Identify which cell holds the provided text, then report its [x, y] central coordinate. 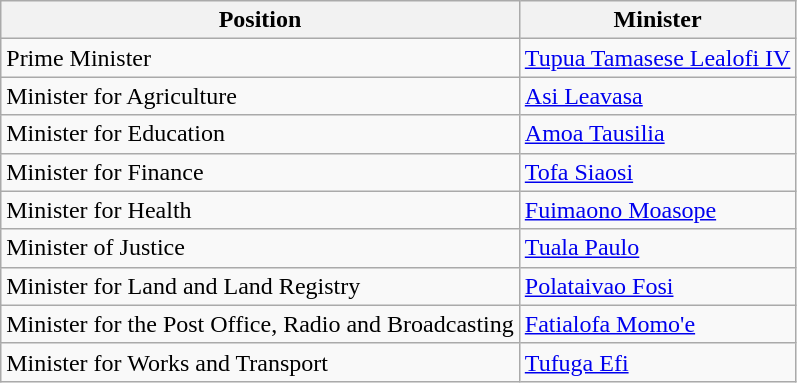
Minister for Finance [260, 172]
Position [260, 20]
Tofa Siaosi [658, 172]
Minister for Health [260, 210]
Minister for Land and Land Registry [260, 286]
Minister for Works and Transport [260, 362]
Tufuga Efi [658, 362]
Prime Minister [260, 58]
Minister for Education [260, 134]
Tupua Tamasese Lealofi IV [658, 58]
Minister for the Post Office, Radio and Broadcasting [260, 324]
Tuala Paulo [658, 248]
Minister for Agriculture [260, 96]
Fuimaono Moasope [658, 210]
Amoa Tausilia [658, 134]
Minister [658, 20]
Polataivao Fosi [658, 286]
Asi Leavasa [658, 96]
Fatialofa Momo'e [658, 324]
Minister of Justice [260, 248]
